Output the [X, Y] coordinate of the center of the cell containing the given text.  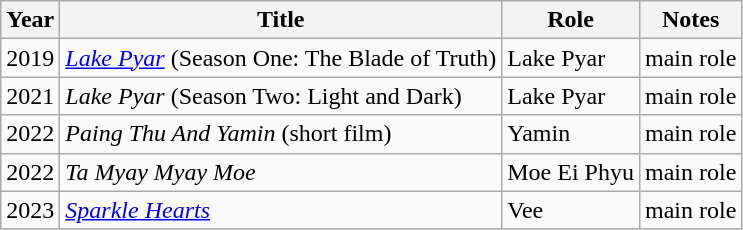
Yamin [571, 134]
Paing Thu And Yamin (short film) [281, 134]
Notes [690, 20]
Role [571, 20]
Moe Ei Phyu [571, 172]
Year [30, 20]
Title [281, 20]
Lake Pyar (Season Two: Light and Dark) [281, 96]
Lake Pyar (Season One: The Blade of Truth) [281, 58]
2019 [30, 58]
2023 [30, 210]
2021 [30, 96]
Vee [571, 210]
Ta Myay Myay Moe [281, 172]
Sparkle Hearts [281, 210]
